Extract the [X, Y] coordinate from the center of the cell holding the provided text.  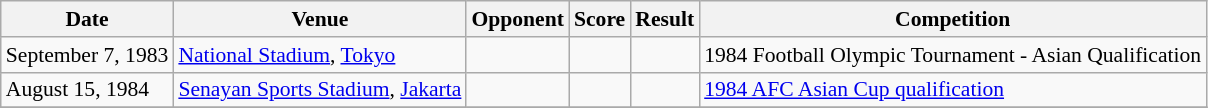
August 15, 1984 [88, 90]
Date [88, 19]
Venue [320, 19]
Score [600, 19]
Opponent [518, 19]
September 7, 1983 [88, 55]
Result [664, 19]
Senayan Sports Stadium, Jakarta [320, 90]
National Stadium, Tokyo [320, 55]
Competition [952, 19]
1984 AFC Asian Cup qualification [952, 90]
1984 Football Olympic Tournament - Asian Qualification [952, 55]
